Return [x, y] of the center of cell containing provided text 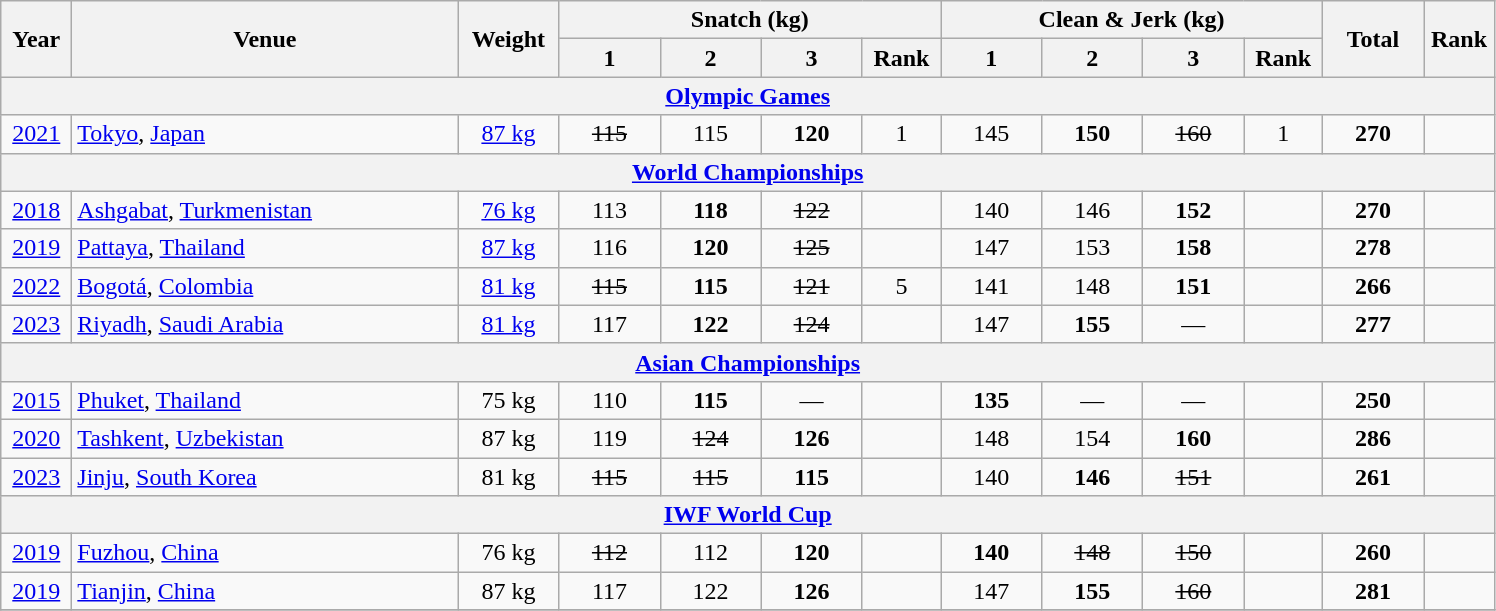
154 [1092, 438]
Clean & Jerk (kg) [1132, 20]
Total [1372, 39]
116 [610, 248]
75 kg [508, 400]
118 [710, 210]
113 [610, 210]
Fuzhou, China [265, 553]
IWF World Cup [748, 515]
277 [1372, 324]
5 [902, 286]
Venue [265, 39]
Asian Championships [748, 362]
Phuket, Thailand [265, 400]
Riyadh, Saudi Arabia [265, 324]
2018 [36, 210]
2020 [36, 438]
145 [992, 134]
2022 [36, 286]
Olympic Games [748, 96]
286 [1372, 438]
Pattaya, Thailand [265, 248]
260 [1372, 553]
Ashgabat, Turkmenistan [265, 210]
2015 [36, 400]
Bogotá, Colombia [265, 286]
261 [1372, 477]
119 [610, 438]
141 [992, 286]
121 [812, 286]
153 [1092, 248]
Tashkent, Uzbekistan [265, 438]
Snatch (kg) [750, 20]
278 [1372, 248]
250 [1372, 400]
110 [610, 400]
158 [1194, 248]
Tokyo, Japan [265, 134]
World Championships [748, 172]
Weight [508, 39]
125 [812, 248]
Jinju, South Korea [265, 477]
Tianjin, China [265, 591]
Year [36, 39]
2021 [36, 134]
266 [1372, 286]
281 [1372, 591]
135 [992, 400]
152 [1194, 210]
